Pinpoint the cell where the given text exists, returning its (x, y) midpoint coordinate. 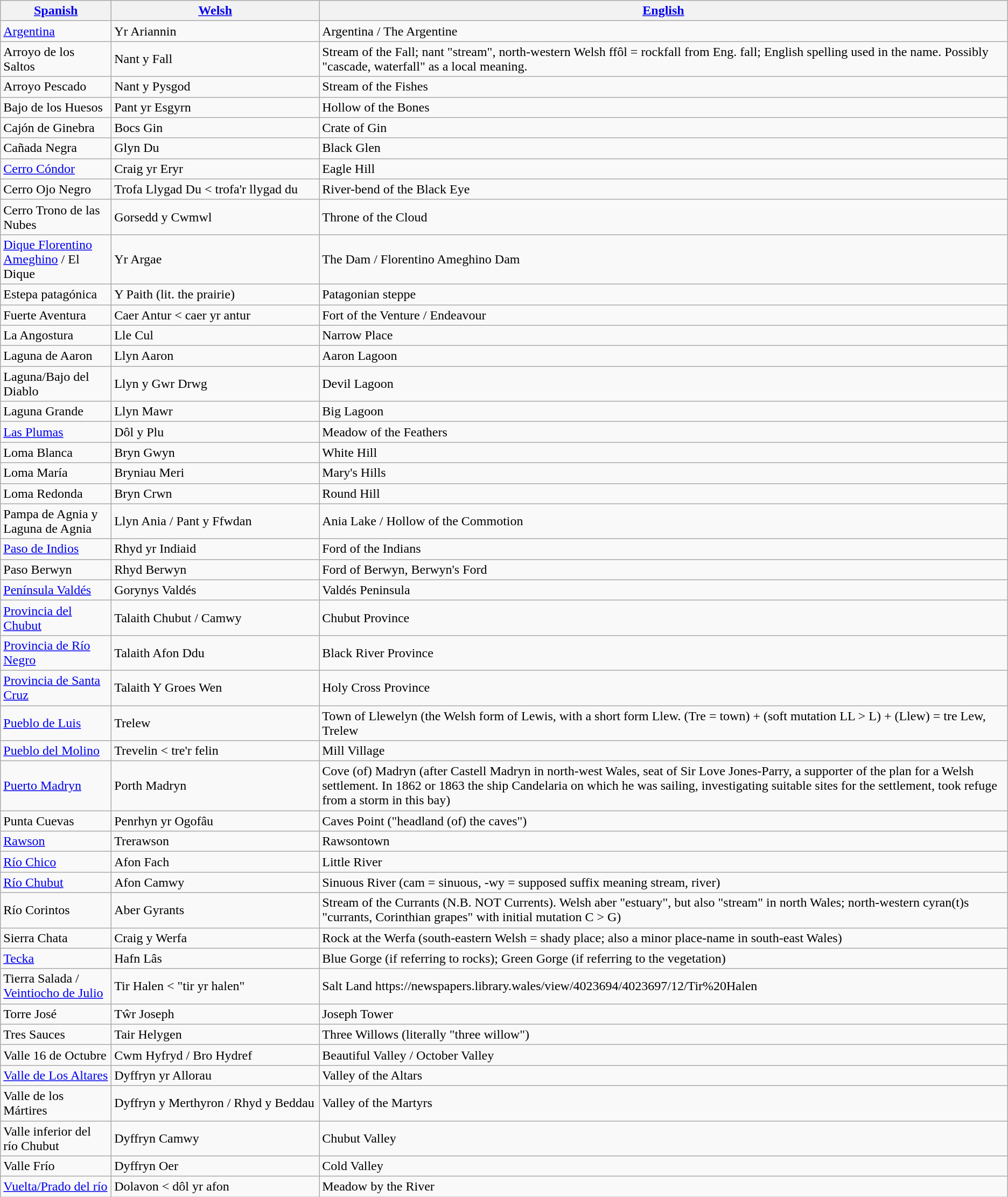
Dolavon < dôl yr afon (215, 1187)
Cold Valley (663, 1166)
Bocs Gin (215, 128)
Dyffryn yr Allorau (215, 1075)
Spanish (56, 11)
Big Lagoon (663, 412)
White Hill (663, 453)
Tair Helygen (215, 1034)
Loma María (56, 473)
Punta Cuevas (56, 821)
Llyn y Gwr Drwg (215, 384)
Valle de Los Altares (56, 1075)
Trelew (215, 723)
Hollow of the Bones (663, 107)
Welsh (215, 11)
Tres Sauces (56, 1034)
Dique Florentino Ameghino / El Dique (56, 259)
Talaith Chubut / Camwy (215, 617)
Provincia de Río Negro (56, 653)
Estepa patagónica (56, 294)
Penrhyn yr Ogofâu (215, 821)
Devil Lagoon (663, 384)
Cerro Cóndor (56, 169)
Ford of Berwyn, Berwyn's Ford (663, 569)
Beautiful Valley / October Valley (663, 1055)
Península Valdés (56, 590)
Paso de Indios (56, 549)
Meadow of the Feathers (663, 432)
Provincia de Santa Cruz (56, 687)
Meadow by the River (663, 1187)
Black River Province (663, 653)
Tecka (56, 958)
River-bend of the Black Eye (663, 189)
Gorynys Valdés (215, 590)
Cerro Trono de las Nubes (56, 217)
La Angostura (56, 336)
Vuelta/Prado del río (56, 1187)
Arroyo de los Saltos (56, 59)
Nant y Pysgod (215, 87)
Three Willows (literally "three willow") (663, 1034)
Lle Cul (215, 336)
Fuerte Aventura (56, 315)
Ford of the Indians (663, 549)
Bajo de los Huesos (56, 107)
Talaith Y Groes Wen (215, 687)
Salt Land https://newspapers.library.wales/view/4023694/4023697/12/Tir%20Halen (663, 986)
Rawsontown (663, 841)
Joseph Tower (663, 1014)
Loma Redonda (56, 493)
Valle Frío (56, 1166)
Chubut Valley (663, 1138)
Río Chico (56, 862)
Gorsedd y Cwmwl (215, 217)
Sierra Chata (56, 938)
Llyn Ania / Pant y Ffwdan (215, 521)
Río Corintos (56, 910)
Trerawson (215, 841)
Dôl y Plu (215, 432)
Trofa Llygad Du < trofa'r llygad du (215, 189)
The Dam / Florentino Ameghino Dam (663, 259)
Valley of the Martyrs (663, 1103)
Craig y Werfa (215, 938)
Afon Camwy (215, 882)
Cerro Ojo Negro (56, 189)
English (663, 11)
Cwm Hyfryd / Bro Hydref (215, 1055)
Bryn Gwyn (215, 453)
Patagonian steppe (663, 294)
Little River (663, 862)
Mary's Hills (663, 473)
Rhyd Berwyn (215, 569)
Paso Berwyn (56, 569)
Laguna Grande (56, 412)
Rock at the Werfa (south-eastern Welsh = shady place; also a minor place-name in south-east Wales) (663, 938)
Trevelin < tre'r felin (215, 751)
Aaron Lagoon (663, 356)
Rawson (56, 841)
Dyffryn y Merthyron / Rhyd y Beddau (215, 1103)
Valley of the Altars (663, 1075)
Puerto Madryn (56, 786)
Black Glen (663, 148)
Holy Cross Province (663, 687)
Bryniau Meri (215, 473)
Caer Antur < caer yr antur (215, 315)
Tierra Salada / Veintiocho de Julio (56, 986)
Llyn Aaron (215, 356)
Crate of Gin (663, 128)
Afon Fach (215, 862)
Valle inferior del río Chubut (56, 1138)
Stream of the Fishes (663, 87)
Laguna/Bajo del Diablo (56, 384)
Pant yr Esgyrn (215, 107)
Dyffryn Oer (215, 1166)
Eagle Hill (663, 169)
Talaith Afon Ddu (215, 653)
Yr Ariannin (215, 31)
Dyffryn Camwy (215, 1138)
Llyn Mawr (215, 412)
Loma Blanca (56, 453)
Craig yr Eryr (215, 169)
Mill Village (663, 751)
Hafn Lâs (215, 958)
Argentina / The Argentine (663, 31)
Aber Gyrants (215, 910)
Nant y Fall (215, 59)
Chubut Province (663, 617)
Fort of the Venture / Endeavour (663, 315)
Porth Madryn (215, 786)
Las Plumas (56, 432)
Round Hill (663, 493)
Río Chubut (56, 882)
Pueblo del Molino (56, 751)
Glyn Du (215, 148)
Yr Argae (215, 259)
Valle de los Mártires (56, 1103)
Blue Gorge (if referring to rocks); Green Gorge (if referring to the vegetation) (663, 958)
Valdés Peninsula (663, 590)
Sinuous River (cam = sinuous, -wy = supposed suffix meaning stream, river) (663, 882)
Narrow Place (663, 336)
Tŵr Joseph (215, 1014)
Cajón de Ginebra (56, 128)
Provincia del Chubut (56, 617)
Caves Point ("headland (of) the caves") (663, 821)
Torre José (56, 1014)
Bryn Crwn (215, 493)
Tir Halen < "tir yr halen" (215, 986)
Pueblo de Luis (56, 723)
Y Paith (lit. the prairie) (215, 294)
Cañada Negra (56, 148)
Laguna de Aaron (56, 356)
Pampa de Agnia y Laguna de Agnia (56, 521)
Valle 16 de Octubre (56, 1055)
Throne of the Cloud (663, 217)
Arroyo Pescado (56, 87)
Ania Lake / Hollow of the Commotion (663, 521)
Town of Llewelyn (the Welsh form of Lewis, with a short form Llew. (Tre = town) + (soft mutation LL > L) + (Llew) = tre Lew, Trelew (663, 723)
Rhyd yr Indiaid (215, 549)
Argentina (56, 31)
